Determine the (X, Y) coordinate at the center of the cell enclosing the given text.  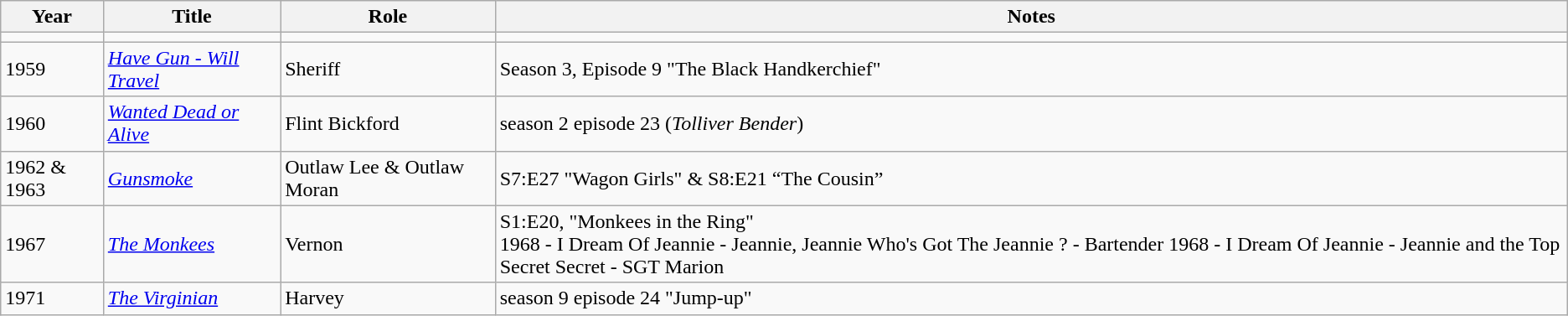
Notes (1031, 17)
Year (52, 17)
Vernon (389, 244)
season 9 episode 24 "Jump-up" (1031, 298)
Wanted Dead or Alive (191, 124)
1959 (52, 69)
1960 (52, 124)
S7:E27 "Wagon Girls" & S8:E21 “The Cousin” (1031, 178)
The Monkees (191, 244)
Have Gun - Will Travel (191, 69)
Harvey (389, 298)
The Virginian (191, 298)
1967 (52, 244)
Title (191, 17)
Gunsmoke (191, 178)
Season 3, Episode 9 "The Black Handkerchief" (1031, 69)
1971 (52, 298)
1962 & 1963 (52, 178)
Flint Bickford (389, 124)
Outlaw Lee & Outlaw Moran (389, 178)
Sheriff (389, 69)
season 2 episode 23 (Tolliver Bender) (1031, 124)
Role (389, 17)
